For the text-containing cell, return its midpoint in [X, Y] coordinate format. 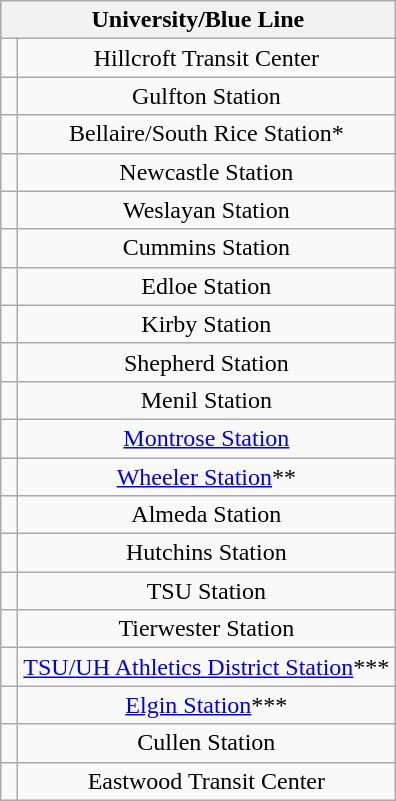
Eastwood Transit Center [206, 781]
Cummins Station [206, 248]
Hutchins Station [206, 553]
Gulfton Station [206, 96]
TSU/UH Athletics District Station*** [206, 667]
Menil Station [206, 400]
Bellaire/South Rice Station* [206, 134]
Shepherd Station [206, 362]
Weslayan Station [206, 210]
Newcastle Station [206, 172]
Almeda Station [206, 515]
TSU Station [206, 591]
Hillcroft Transit Center [206, 58]
Elgin Station*** [206, 705]
Wheeler Station** [206, 477]
Montrose Station [206, 438]
Tierwester Station [206, 629]
Kirby Station [206, 324]
University/Blue Line [198, 20]
Cullen Station [206, 743]
Edloe Station [206, 286]
